For the text-containing cell, return its midpoint in (X, Y) coordinate format. 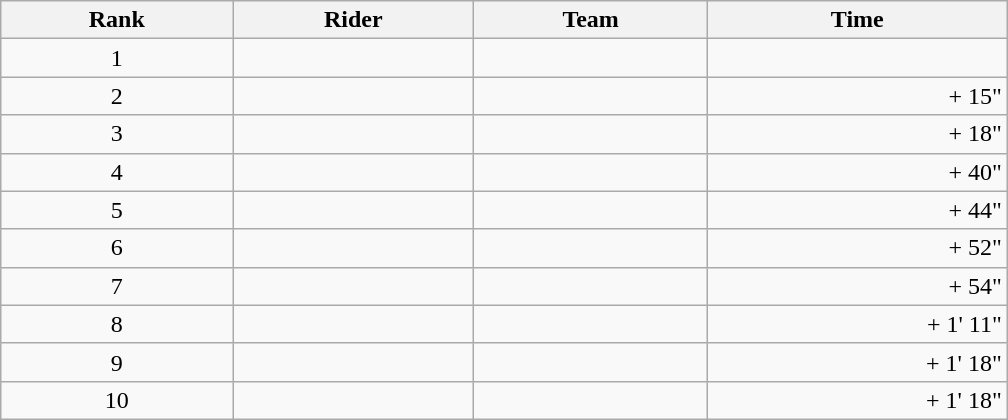
+ 54" (857, 286)
2 (117, 96)
+ 15" (857, 96)
6 (117, 248)
1 (117, 58)
+ 52" (857, 248)
+ 1' 11" (857, 324)
7 (117, 286)
+ 44" (857, 210)
8 (117, 324)
Rank (117, 20)
+ 18" (857, 134)
Team (590, 20)
9 (117, 362)
10 (117, 400)
+ 40" (857, 172)
3 (117, 134)
Time (857, 20)
5 (117, 210)
4 (117, 172)
Rider (354, 20)
